Locate the cell with the specified text and output its (x, y) center coordinate. 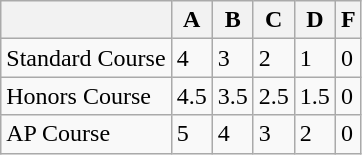
B (232, 20)
3.5 (232, 96)
2.5 (274, 96)
5 (192, 134)
C (274, 20)
AP Course (86, 134)
Honors Course (86, 96)
1.5 (314, 96)
F (348, 20)
A (192, 20)
1 (314, 58)
Standard Course (86, 58)
4.5 (192, 96)
D (314, 20)
